Determine the (X, Y) coordinate at the center of the cell enclosing the given text.  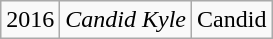
2016 (30, 20)
Candid (232, 20)
Candid Kyle (126, 20)
